Determine the (x, y) coordinate at the center of the cell enclosing the given text.  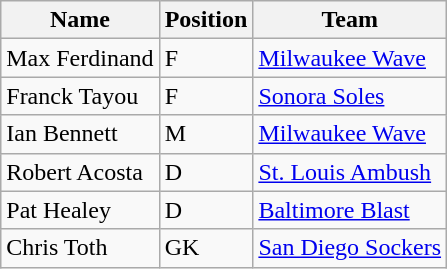
Ian Bennett (80, 134)
GK (206, 248)
Pat Healey (80, 210)
Sonora Soles (350, 96)
Chris Toth (80, 248)
M (206, 134)
St. Louis Ambush (350, 172)
Franck Tayou (80, 96)
Robert Acosta (80, 172)
Baltimore Blast (350, 210)
San Diego Sockers (350, 248)
Team (350, 20)
Position (206, 20)
Name (80, 20)
Max Ferdinand (80, 58)
